Find where the given text appears and provide that cell's center as (x, y) coordinate. 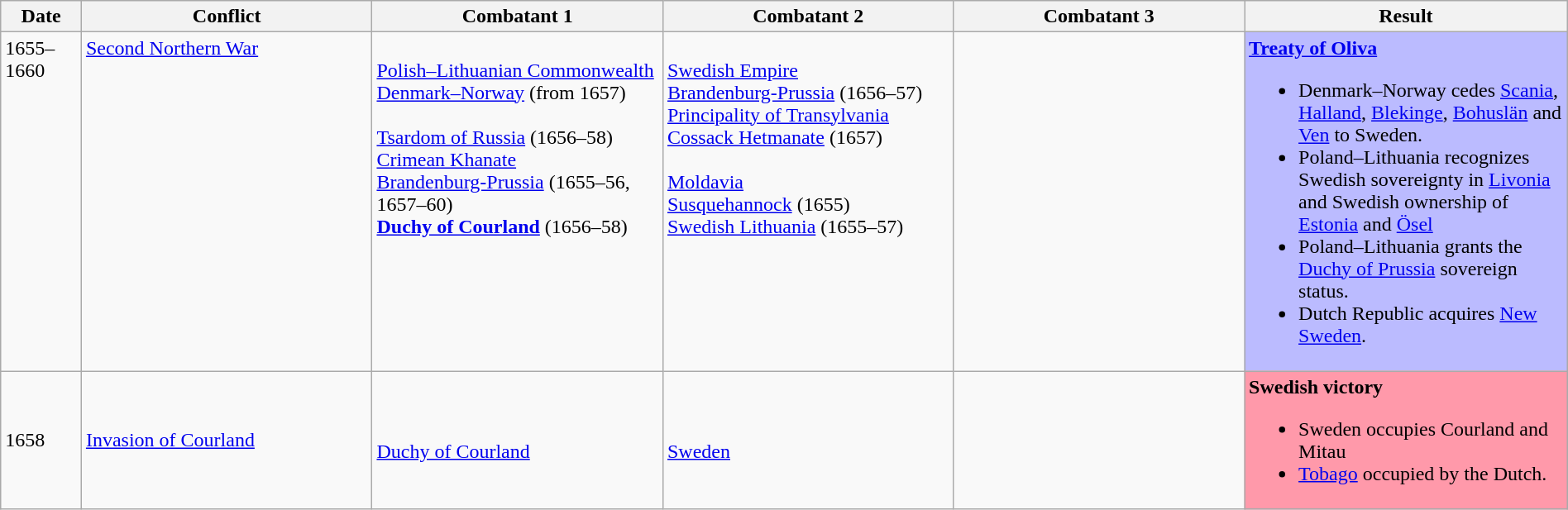
Result (1406, 17)
Combatant 3 (1099, 17)
Combatant 1 (518, 17)
Invasion of Courland (227, 440)
Sweden (808, 440)
1655–1660 (41, 202)
Duchy of Courland (518, 440)
Conflict (227, 17)
Date (41, 17)
1658 (41, 440)
Second Northern War (227, 202)
Combatant 2 (808, 17)
Swedish victorySweden occupies Courland and MitauTobago occupied by the Dutch. (1406, 440)
